Detect which cell encompasses the target text, then output its [x, y] center coordinate. 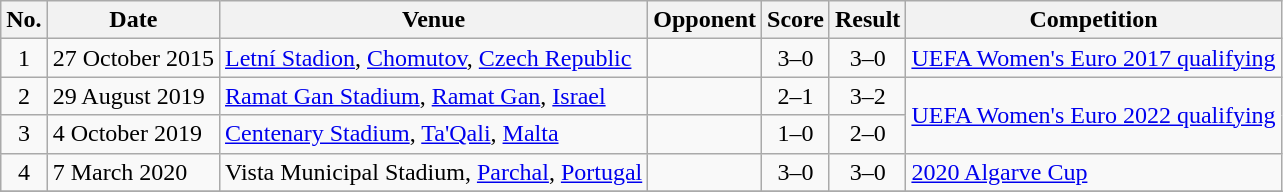
29 August 2019 [133, 96]
No. [24, 20]
Centenary Stadium, Ta'Qali, Malta [434, 134]
4 October 2019 [133, 134]
UEFA Women's Euro 2022 qualifying [1094, 115]
3 [24, 134]
Opponent [705, 20]
4 [24, 172]
7 March 2020 [133, 172]
2020 Algarve Cup [1094, 172]
Result [867, 20]
Score [796, 20]
Vista Municipal Stadium, Parchal, Portugal [434, 172]
3–2 [867, 96]
Competition [1094, 20]
UEFA Women's Euro 2017 qualifying [1094, 58]
1–0 [796, 134]
2 [24, 96]
Venue [434, 20]
27 October 2015 [133, 58]
Date [133, 20]
Letní Stadion, Chomutov, Czech Republic [434, 58]
1 [24, 58]
2–1 [796, 96]
2–0 [867, 134]
Ramat Gan Stadium, Ramat Gan, Israel [434, 96]
